From the cell containing the given text, extract its center point as (x, y) coordinate. 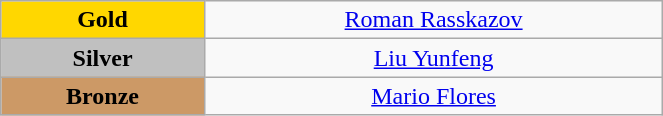
Roman Rasskazov (433, 20)
Bronze (103, 96)
Liu Yunfeng (433, 58)
Mario Flores (433, 96)
Gold (103, 20)
Silver (103, 58)
